Locate the cell with the specified text and output its (X, Y) center coordinate. 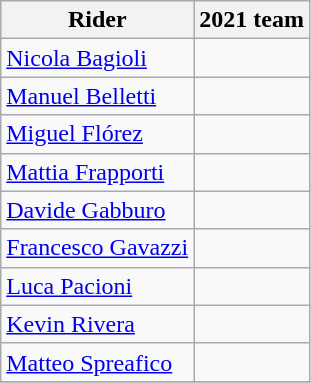
Matteo Spreafico (98, 362)
Manuel Belletti (98, 96)
Rider (98, 20)
Nicola Bagioli (98, 58)
Mattia Frapporti (98, 172)
Kevin Rivera (98, 324)
Miguel Flórez (98, 134)
Luca Pacioni (98, 286)
2021 team (252, 20)
Davide Gabburo (98, 210)
Francesco Gavazzi (98, 248)
